Search for the cell housing the specified text and yield its (X, Y) center coordinate. 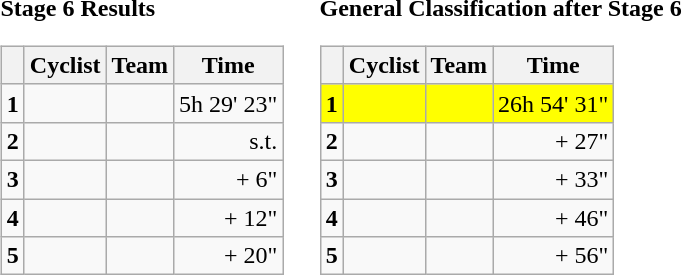
s.t. (228, 141)
+ 12" (228, 217)
+ 33" (554, 179)
+ 20" (228, 256)
+ 6" (228, 179)
5h 29' 23" (228, 103)
+ 56" (554, 256)
26h 54' 31" (554, 103)
+ 27" (554, 141)
+ 46" (554, 217)
